Find where the given text appears and provide that cell's center as (x, y) coordinate. 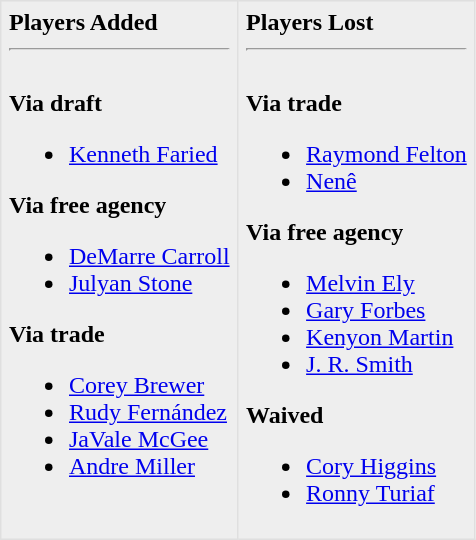
Players Lost Via tradeRaymond FeltonNenêVia free agencyMelvin ElyGary ForbesKenyon MartinJ. R. SmithWaivedCory HigginsRonny Turiaf (356, 270)
Players Added Via draftKenneth FariedVia free agencyDeMarre Carroll Julyan Stone Via tradeCorey BrewerRudy FernándezJaVale McGeeAndre Miller (120, 270)
